From the cell containing the given text, extract its center point as [X, Y] coordinate. 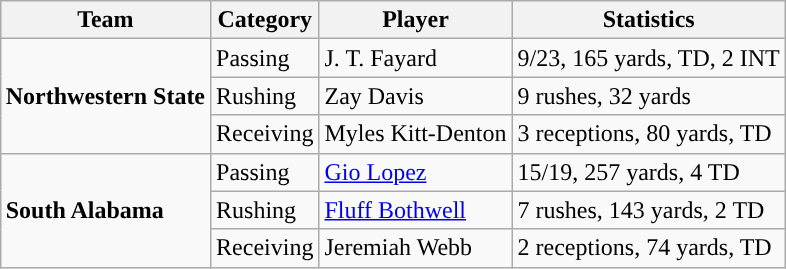
South Alabama [105, 210]
Northwestern State [105, 96]
Jeremiah Webb [416, 248]
J. T. Fayard [416, 58]
3 receptions, 80 yards, TD [648, 134]
15/19, 257 yards, 4 TD [648, 172]
2 receptions, 74 yards, TD [648, 248]
Team [105, 20]
Gio Lopez [416, 172]
Category [265, 20]
7 rushes, 143 yards, 2 TD [648, 210]
Fluff Bothwell [416, 210]
Player [416, 20]
Zay Davis [416, 96]
Myles Kitt-Denton [416, 134]
Statistics [648, 20]
9 rushes, 32 yards [648, 96]
9/23, 165 yards, TD, 2 INT [648, 58]
